Search for the cell housing the specified text and yield its (X, Y) center coordinate. 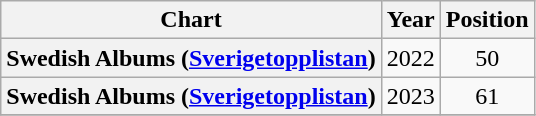
50 (487, 58)
Position (487, 20)
Chart (191, 20)
Year (410, 20)
2022 (410, 58)
2023 (410, 96)
61 (487, 96)
